Locate the cell with the specified text and output its (x, y) center coordinate. 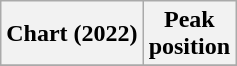
Chart (2022) (72, 34)
Peakposition (189, 34)
